Find where the given text appears and provide that cell's center as [X, Y] coordinate. 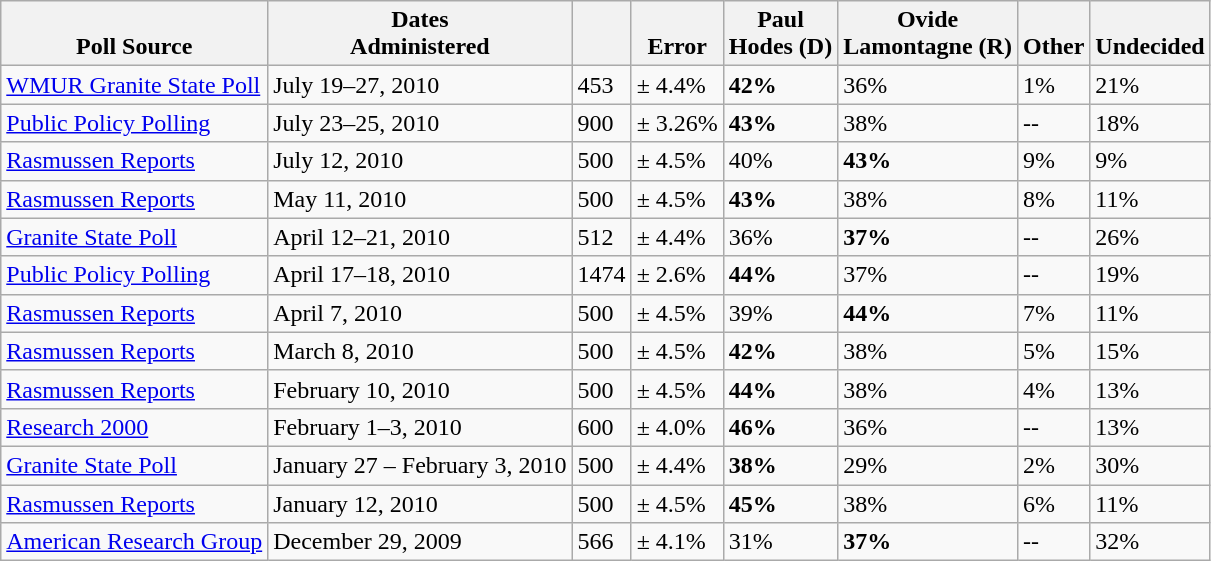
± 2.6% [677, 275]
46% [780, 427]
29% [928, 465]
± 4.1% [677, 542]
39% [780, 313]
26% [1150, 237]
April 7, 2010 [420, 313]
2% [1053, 465]
45% [780, 503]
566 [602, 542]
40% [780, 161]
DatesAdministered [420, 34]
Error [677, 34]
April 17–18, 2010 [420, 275]
± 4.0% [677, 427]
1% [1053, 85]
5% [1053, 351]
31% [780, 542]
February 10, 2010 [420, 389]
Poll Source [134, 34]
6% [1053, 503]
December 29, 2009 [420, 542]
January 27 – February 3, 2010 [420, 465]
July 19–27, 2010 [420, 85]
Undecided [1150, 34]
900 [602, 123]
± 3.26% [677, 123]
July 12, 2010 [420, 161]
1474 [602, 275]
21% [1150, 85]
512 [602, 237]
19% [1150, 275]
18% [1150, 123]
453 [602, 85]
February 1–3, 2010 [420, 427]
Research 2000 [134, 427]
May 11, 2010 [420, 199]
8% [1053, 199]
March 8, 2010 [420, 351]
American Research Group [134, 542]
600 [602, 427]
PaulHodes (D) [780, 34]
Other [1053, 34]
April 12–21, 2010 [420, 237]
15% [1150, 351]
OvideLamontagne (R) [928, 34]
4% [1053, 389]
July 23–25, 2010 [420, 123]
January 12, 2010 [420, 503]
30% [1150, 465]
7% [1053, 313]
WMUR Granite State Poll [134, 85]
32% [1150, 542]
